For the text-containing cell, return its midpoint in (x, y) coordinate format. 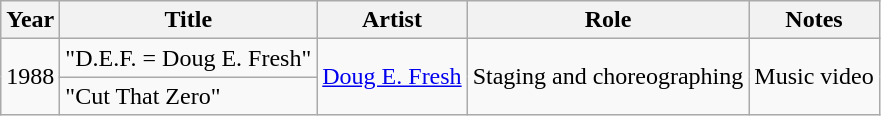
Title (188, 20)
Role (608, 20)
Notes (814, 20)
Artist (392, 20)
"D.E.F. = Doug E. Fresh" (188, 58)
Music video (814, 77)
1988 (30, 77)
Year (30, 20)
Staging and choreographing (608, 77)
"Cut That Zero" (188, 96)
Doug E. Fresh (392, 77)
